Find where the given text appears and provide that cell's center as [x, y] coordinate. 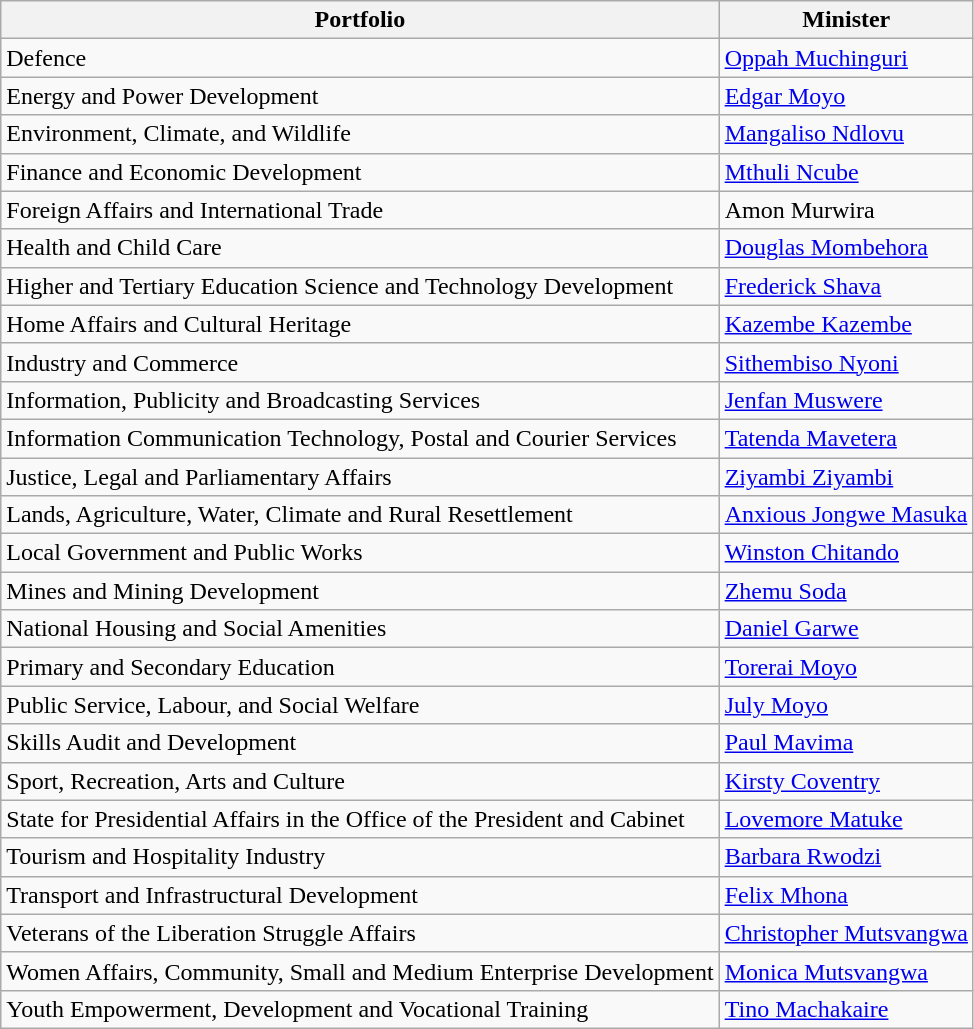
Justice, Legal and Parliamentary Affairs [360, 477]
Minister [846, 20]
Douglas Mombehora [846, 248]
Felix Mhona [846, 895]
Energy and Power Development [360, 96]
Monica Mutsvangwa [846, 971]
Edgar Moyo [846, 96]
Tatenda Mavetera [846, 438]
Environment, Climate, and Wildlife [360, 134]
Higher and Tertiary Education Science and Technology Development [360, 286]
Skills Audit and Development [360, 743]
Sport, Recreation, Arts and Culture [360, 781]
Mthuli Ncube [846, 172]
Primary and Secondary Education [360, 667]
Youth Empowerment, Development and Vocational Training [360, 1009]
Winston Chitando [846, 553]
Defence [360, 58]
Lovemore Matuke [846, 819]
Barbara Rwodzi [846, 857]
Women Affairs, Community, Small and Medium Enterprise Development [360, 971]
Tourism and Hospitality Industry [360, 857]
Transport and Infrastructural Development [360, 895]
Information, Publicity and Broadcasting Services [360, 400]
Mangaliso Ndlovu [846, 134]
Foreign Affairs and International Trade [360, 210]
Portfolio [360, 20]
Information Communication Technology, Postal and Courier Services [360, 438]
Veterans of the Liberation Struggle Affairs [360, 933]
Tino Machakaire [846, 1009]
Mines and Mining Development [360, 591]
Finance and Economic Development [360, 172]
Kazembe Kazembe [846, 324]
Local Government and Public Works [360, 553]
Industry and Commerce [360, 362]
Christopher Mutsvangwa [846, 933]
Daniel Garwe [846, 629]
Oppah Muchinguri [846, 58]
Health and Child Care [360, 248]
Amon Murwira [846, 210]
July Moyo [846, 705]
Public Service, Labour, and Social Welfare [360, 705]
National Housing and Social Amenities [360, 629]
Anxious Jongwe Masuka [846, 515]
Kirsty Coventry [846, 781]
Paul Mavima [846, 743]
Lands, Agriculture, Water, Climate and Rural Resettlement [360, 515]
Torerai Moyo [846, 667]
State for Presidential Affairs in the Office of the President and Cabinet [360, 819]
Jenfan Muswere [846, 400]
Ziyambi Ziyambi [846, 477]
Sithembiso Nyoni [846, 362]
Home Affairs and Cultural Heritage [360, 324]
Frederick Shava [846, 286]
Zhemu Soda [846, 591]
